Extract the [x, y] coordinate from the center of the cell holding the provided text.  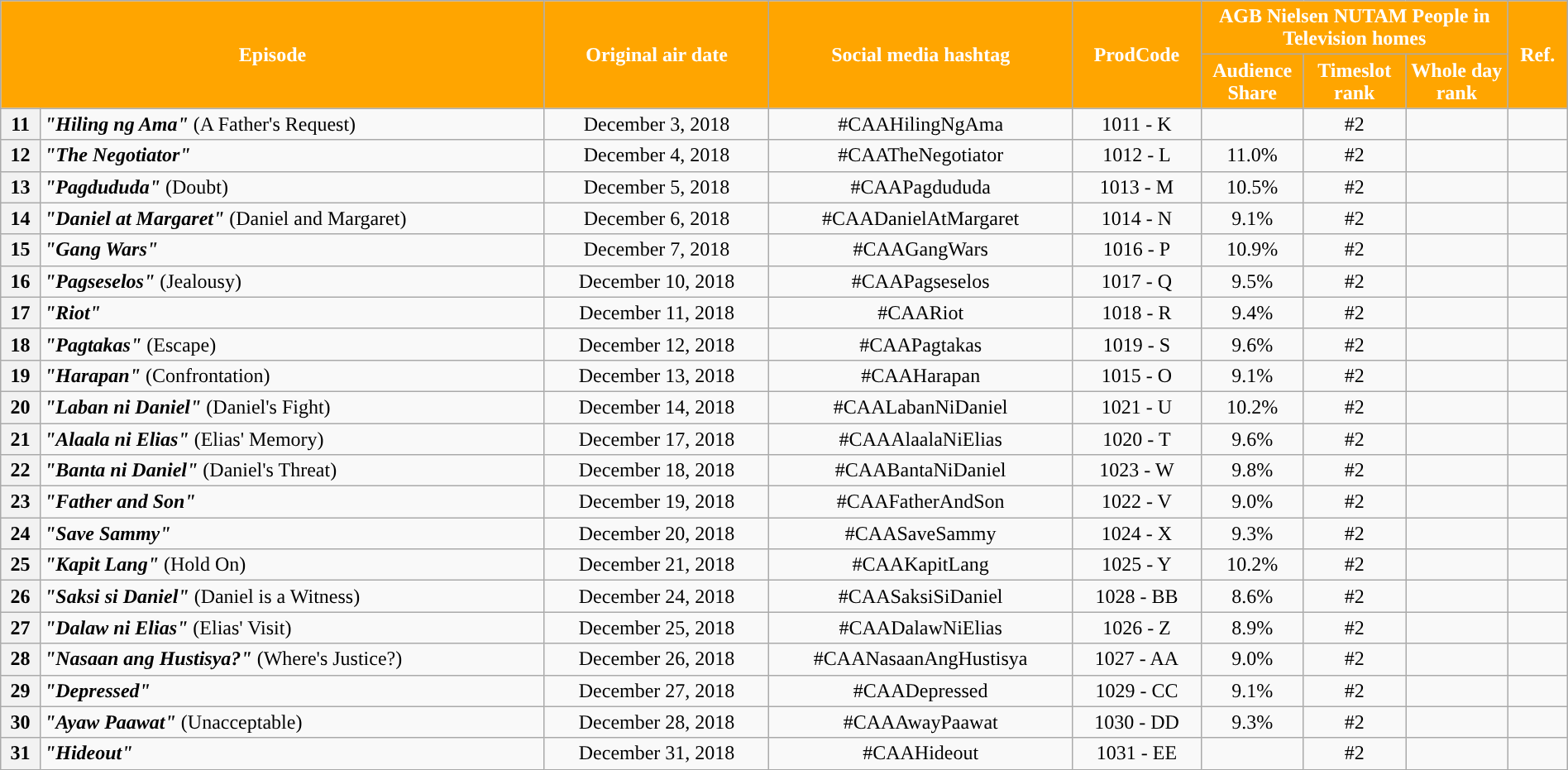
December 6, 2018 [657, 218]
"Laban ni Daniel" (Daniel's Fight) [292, 407]
"Hideout" [292, 753]
"Ayaw Paawat" (Unacceptable) [292, 722]
28 [21, 659]
1030 - DD [1137, 722]
9.8% [1252, 471]
"Banta ni Daniel" (Daniel's Threat) [292, 471]
11.0% [1252, 155]
"Nasaan ang Hustisya?" (Where's Justice?) [292, 659]
30 [21, 722]
9.4% [1252, 313]
#CAALabanNiDaniel [921, 407]
December 18, 2018 [657, 471]
December 7, 2018 [657, 250]
1028 - BB [1137, 596]
21 [21, 439]
December 10, 2018 [657, 281]
#CAASaksiSiDaniel [921, 596]
December 27, 2018 [657, 691]
12 [21, 155]
8.6% [1252, 596]
December 3, 2018 [657, 124]
AGB Nielsen NUTAM People in Television homes [1355, 28]
1019 - S [1137, 344]
December 11, 2018 [657, 313]
1029 - CC [1137, 691]
1020 - T [1137, 439]
#CAAHarapan [921, 375]
29 [21, 691]
December 17, 2018 [657, 439]
December 24, 2018 [657, 596]
#CAAKapitLang [921, 565]
December 20, 2018 [657, 533]
"Gang Wars" [292, 250]
31 [21, 753]
#CAADalawNiElias [921, 628]
Audience Share [1252, 81]
#CAAHideout [921, 753]
December 14, 2018 [657, 407]
18 [21, 344]
1018 - R [1137, 313]
1027 - AA [1137, 659]
"Father and Son" [292, 502]
26 [21, 596]
15 [21, 250]
1013 - M [1137, 187]
December 5, 2018 [657, 187]
#CAAAlaalaNiElias [921, 439]
1025 - Y [1137, 565]
"Alaala ni Elias" (Elias' Memory) [292, 439]
23 [21, 502]
December 28, 2018 [657, 722]
#CAAPagseselos [921, 281]
#CAANasaanAngHustisya [921, 659]
December 19, 2018 [657, 502]
ProdCode [1137, 55]
#CAATheNegotiator [921, 155]
"Saksi si Daniel" (Daniel is a Witness) [292, 596]
#CAASaveSammy [921, 533]
#CAAGangWars [921, 250]
#CAAAwayPaawat [921, 722]
1031 - EE [1137, 753]
20 [21, 407]
"The Negotiator" [292, 155]
24 [21, 533]
"Hiling ng Ama" (A Father's Request) [292, 124]
"Pagseselos" (Jealousy) [292, 281]
#CAAHilingNgAma [921, 124]
9.5% [1252, 281]
Original air date [657, 55]
Whole dayrank [1457, 81]
Timeslotrank [1355, 81]
1017 - Q [1137, 281]
"Daniel at Margaret" (Daniel and Margaret) [292, 218]
#CAABantaNiDaniel [921, 471]
Episode [273, 55]
Ref. [1537, 55]
December 4, 2018 [657, 155]
1014 - N [1137, 218]
1021 - U [1137, 407]
"Save Sammy" [292, 533]
December 31, 2018 [657, 753]
1012 - L [1137, 155]
1026 - Z [1137, 628]
17 [21, 313]
27 [21, 628]
Social media hashtag [921, 55]
1015 - O [1137, 375]
1024 - X [1137, 533]
11 [21, 124]
1011 - K [1137, 124]
December 13, 2018 [657, 375]
"Pagdududa" (Doubt) [292, 187]
"Dalaw ni Elias" (Elias' Visit) [292, 628]
1023 - W [1137, 471]
10.5% [1252, 187]
#CAAFatherAndSon [921, 502]
8.9% [1252, 628]
1016 - P [1137, 250]
"Pagtakas" (Escape) [292, 344]
"Harapan" (Confrontation) [292, 375]
#CAAPagdududa [921, 187]
December 12, 2018 [657, 344]
#CAAPagtakas [921, 344]
December 21, 2018 [657, 565]
"Riot" [292, 313]
#CAADepressed [921, 691]
#CAARiot [921, 313]
25 [21, 565]
"Depressed" [292, 691]
22 [21, 471]
16 [21, 281]
"Kapit Lang" (Hold On) [292, 565]
December 26, 2018 [657, 659]
19 [21, 375]
10.9% [1252, 250]
1022 - V [1137, 502]
14 [21, 218]
#CAADanielAtMargaret [921, 218]
13 [21, 187]
December 25, 2018 [657, 628]
